Search for the cell housing the specified text and yield its [x, y] center coordinate. 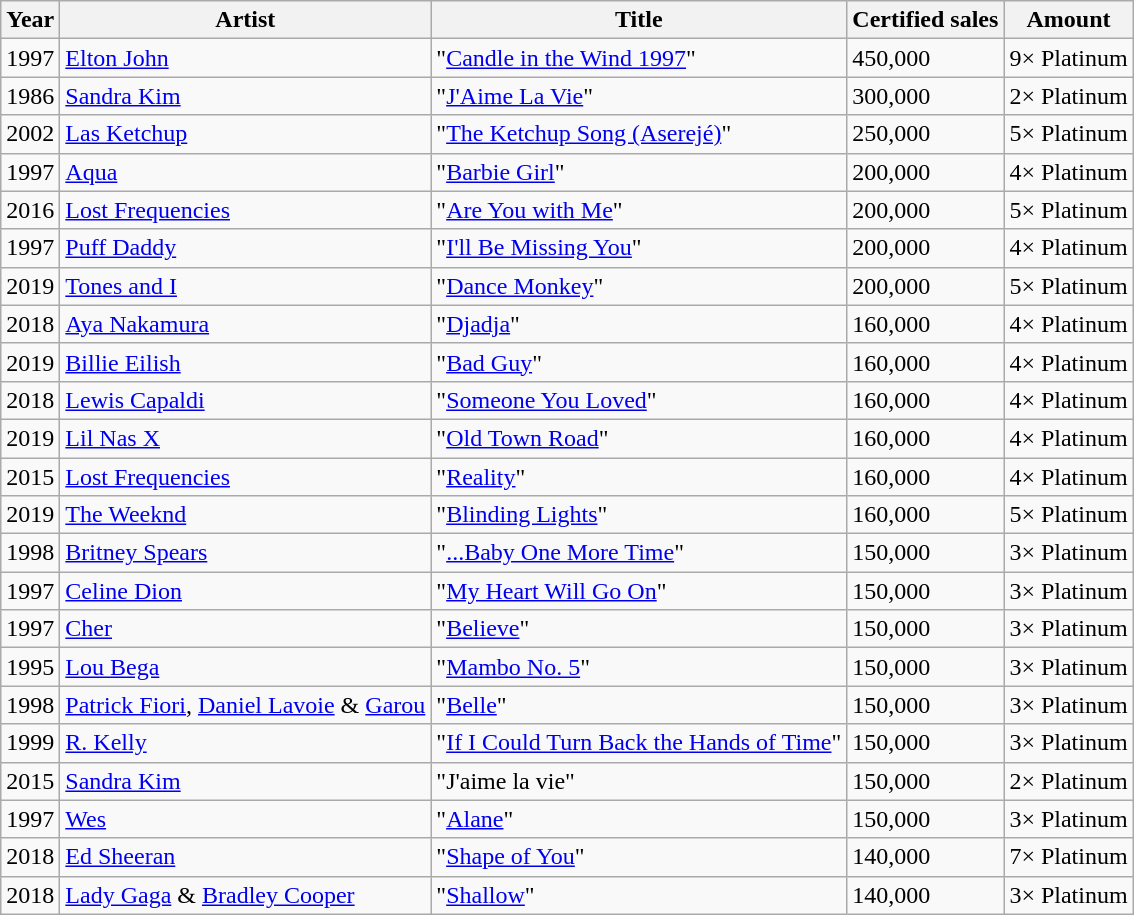
Certified sales [926, 20]
"J'Aime La Vie" [639, 96]
Tones and I [246, 286]
250,000 [926, 134]
R. Kelly [246, 743]
2016 [30, 210]
Amount [1068, 20]
"Reality" [639, 477]
"Shape of You" [639, 857]
Lewis Capaldi [246, 400]
"My Heart Will Go On" [639, 591]
Title [639, 20]
Year [30, 20]
450,000 [926, 58]
"If I Could Turn Back the Hands of Time" [639, 743]
Patrick Fiori, Daniel Lavoie & Garou [246, 705]
"Someone You Loved" [639, 400]
Lil Nas X [246, 438]
Lou Bega [246, 667]
"Believe" [639, 629]
1986 [30, 96]
Aya Nakamura [246, 324]
300,000 [926, 96]
Cher [246, 629]
Britney Spears [246, 553]
"...Baby One More Time" [639, 553]
"Belle" [639, 705]
"Are You with Me" [639, 210]
Aqua [246, 172]
"Shallow" [639, 895]
"Mambo No. 5" [639, 667]
Lady Gaga & Bradley Cooper [246, 895]
9× Platinum [1068, 58]
"Barbie Girl" [639, 172]
Celine Dion [246, 591]
Ed Sheeran [246, 857]
7× Platinum [1068, 857]
"I'll Be Missing You" [639, 248]
"Blinding Lights" [639, 515]
"The Ketchup Song (Aserejé)" [639, 134]
"Old Town Road" [639, 438]
1995 [30, 667]
The Weeknd [246, 515]
Artist [246, 20]
Las Ketchup [246, 134]
"Dance Monkey" [639, 286]
Billie Eilish [246, 362]
2002 [30, 134]
Wes [246, 819]
1999 [30, 743]
"J'aime la vie" [639, 781]
"Candle in the Wind 1997" [639, 58]
"Bad Guy" [639, 362]
Elton John [246, 58]
"Djadja" [639, 324]
"Alane" [639, 819]
Puff Daddy [246, 248]
